Capture the cell that displays the provided text and extract its [X, Y] central coordinate. 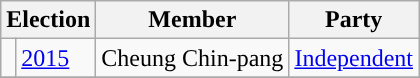
Member [192, 20]
Cheung Chin-pang [192, 58]
Election [48, 20]
Independent [354, 58]
Party [354, 20]
2015 [56, 58]
